Find where the given text appears and provide that cell's center as (X, Y) coordinate. 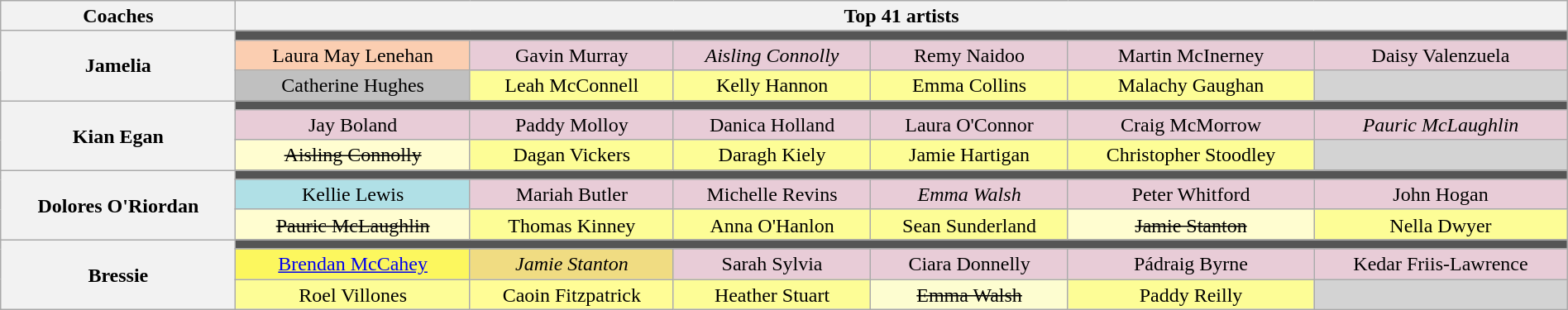
Kelly Hannon (772, 86)
Danica Holland (772, 126)
Pádraig Byrne (1191, 265)
Brendan McCahey (352, 265)
Malachy Gaughan (1191, 86)
Daisy Valenzuela (1441, 55)
Ciara Donnelly (969, 265)
Sarah Sylvia (772, 265)
Thomas Kinney (571, 225)
Remy Naidoo (969, 55)
Top 41 artists (901, 17)
Mariah Butler (571, 195)
Christopher Stoodley (1191, 155)
Daragh Kiely (772, 155)
Peter Whitford (1191, 195)
Coaches (118, 17)
John Hogan (1441, 195)
Caoin Fitzpatrick (571, 294)
Sean Sunderland (969, 225)
Laura O'Connor (969, 126)
Jamelia (118, 65)
Bressie (118, 274)
Anna O'Hanlon (772, 225)
Kellie Lewis (352, 195)
Craig McMorrow (1191, 126)
Paddy Reilly (1191, 294)
Laura May Lenehan (352, 55)
Paddy Molloy (571, 126)
Roel Villones (352, 294)
Dagan Vickers (571, 155)
Emma Collins (969, 86)
Gavin Murray (571, 55)
Leah McConnell (571, 86)
Nella Dwyer (1441, 225)
Jay Boland (352, 126)
Dolores O'Riordan (118, 205)
Jamie Hartigan (969, 155)
Kedar Friis-Lawrence (1441, 265)
Michelle Revins (772, 195)
Martin McInerney (1191, 55)
Kian Egan (118, 136)
Catherine Hughes (352, 86)
Heather Stuart (772, 294)
